Determine the [x, y] coordinate at the center of the cell enclosing the given text.  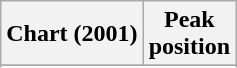
Chart (2001) [72, 34]
Peakposition [189, 34]
